Return (X, Y) of the center of cell containing provided text 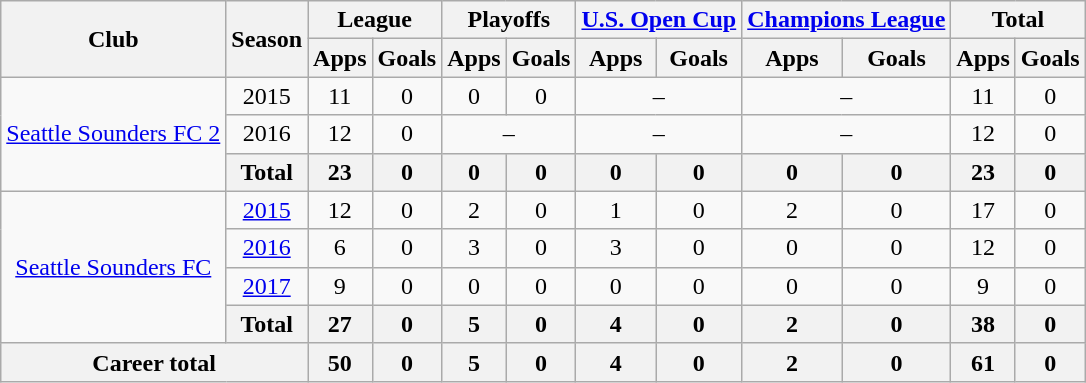
Season (267, 39)
Club (114, 39)
6 (340, 248)
38 (983, 324)
Career total (154, 362)
1 (616, 210)
League (375, 20)
61 (983, 362)
Seattle Sounders FC (114, 267)
Seattle Sounders FC 2 (114, 134)
50 (340, 362)
U.S. Open Cup (659, 20)
Champions League (846, 20)
17 (983, 210)
2017 (267, 286)
Playoffs (509, 20)
27 (340, 324)
